Extract the (X, Y) coordinate from the center of the cell holding the provided text.  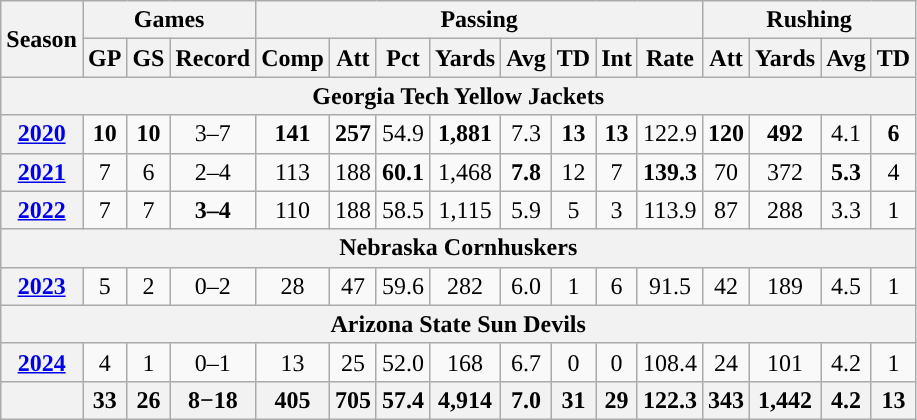
59.6 (402, 286)
168 (466, 362)
7.8 (526, 172)
26 (148, 400)
GP (104, 58)
492 (786, 134)
31 (573, 400)
1,115 (466, 210)
Georgia Tech Yellow Jackets (458, 96)
Nebraska Cornhuskers (458, 248)
33 (104, 400)
2022 (42, 210)
12 (573, 172)
1,442 (786, 400)
1,468 (466, 172)
70 (726, 172)
257 (352, 134)
Rushing (808, 20)
Passing (480, 20)
2 (148, 286)
0–1 (213, 362)
24 (726, 362)
42 (726, 286)
6.7 (526, 362)
110 (293, 210)
47 (352, 286)
7.3 (526, 134)
0–2 (213, 286)
5.3 (846, 172)
288 (786, 210)
2023 (42, 286)
141 (293, 134)
3.3 (846, 210)
Comp (293, 58)
52.0 (402, 362)
8−18 (213, 400)
54.9 (402, 134)
Games (168, 20)
343 (726, 400)
282 (466, 286)
113.9 (670, 210)
58.5 (402, 210)
3 (617, 210)
Rate (670, 58)
7.0 (526, 400)
3–7 (213, 134)
122.3 (670, 400)
113 (293, 172)
108.4 (670, 362)
Season (42, 39)
Int (617, 58)
6.0 (526, 286)
405 (293, 400)
2020 (42, 134)
4,914 (466, 400)
29 (617, 400)
87 (726, 210)
2–4 (213, 172)
Arizona State Sun Devils (458, 324)
Record (213, 58)
4.5 (846, 286)
120 (726, 134)
57.4 (402, 400)
28 (293, 286)
5.9 (526, 210)
139.3 (670, 172)
705 (352, 400)
25 (352, 362)
1,881 (466, 134)
2021 (42, 172)
2024 (42, 362)
122.9 (670, 134)
4.1 (846, 134)
372 (786, 172)
101 (786, 362)
91.5 (670, 286)
3–4 (213, 210)
60.1 (402, 172)
GS (148, 58)
189 (786, 286)
Pct (402, 58)
